Detect which cell encompasses the target text, then output its (X, Y) center coordinate. 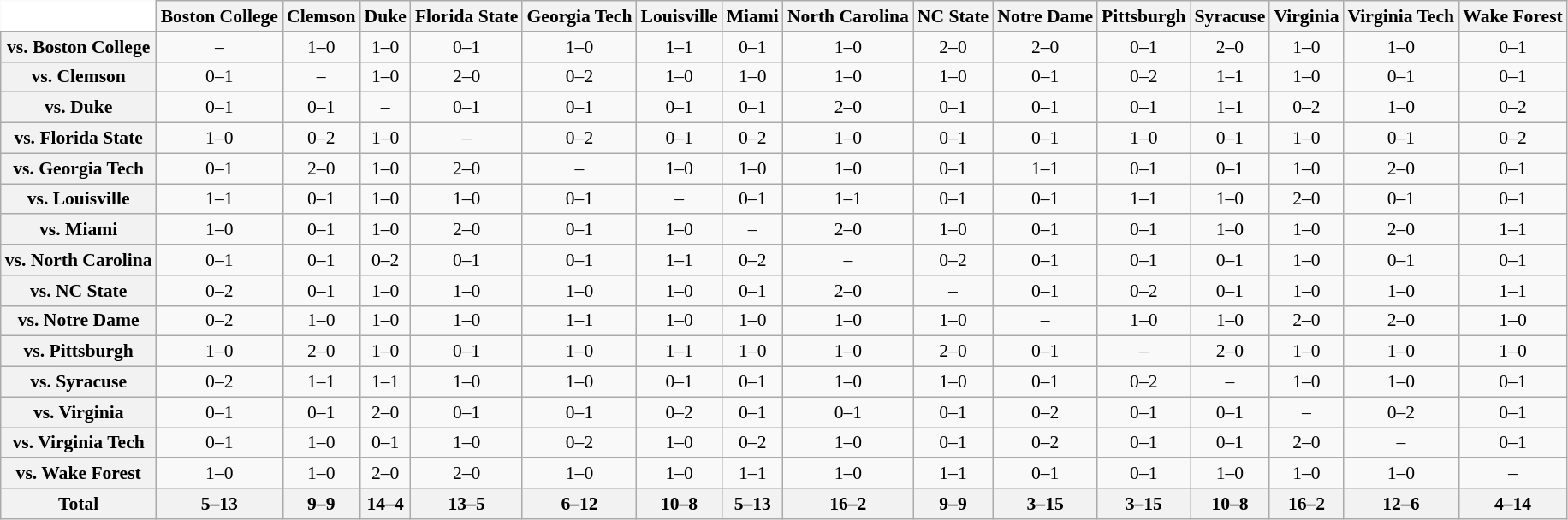
vs. Wake Forest (79, 474)
vs. Syracuse (79, 382)
vs. Louisville (79, 199)
Virginia Tech (1402, 16)
vs. Pittsburgh (79, 352)
vs. Boston College (79, 47)
vs. Clemson (79, 77)
Pittsburgh (1143, 16)
Virginia (1306, 16)
vs. Florida State (79, 139)
Duke (385, 16)
vs. Duke (79, 108)
Florida State (467, 16)
4–14 (1513, 504)
North Carolina (848, 16)
Boston College (219, 16)
Clemson (321, 16)
Notre Dame (1045, 16)
NC State (953, 16)
Wake Forest (1513, 16)
12–6 (1402, 504)
Total (79, 504)
14–4 (385, 504)
Louisville (680, 16)
vs. Miami (79, 230)
vs. Virginia Tech (79, 443)
Miami (753, 16)
6–12 (579, 504)
vs. North Carolina (79, 260)
13–5 (467, 504)
vs. NC State (79, 291)
vs. Notre Dame (79, 321)
Georgia Tech (579, 16)
vs. Georgia Tech (79, 168)
vs. Virginia (79, 412)
Syracuse (1231, 16)
